Scan for the cell matching the given text and deliver its [x, y] coordinate at center. 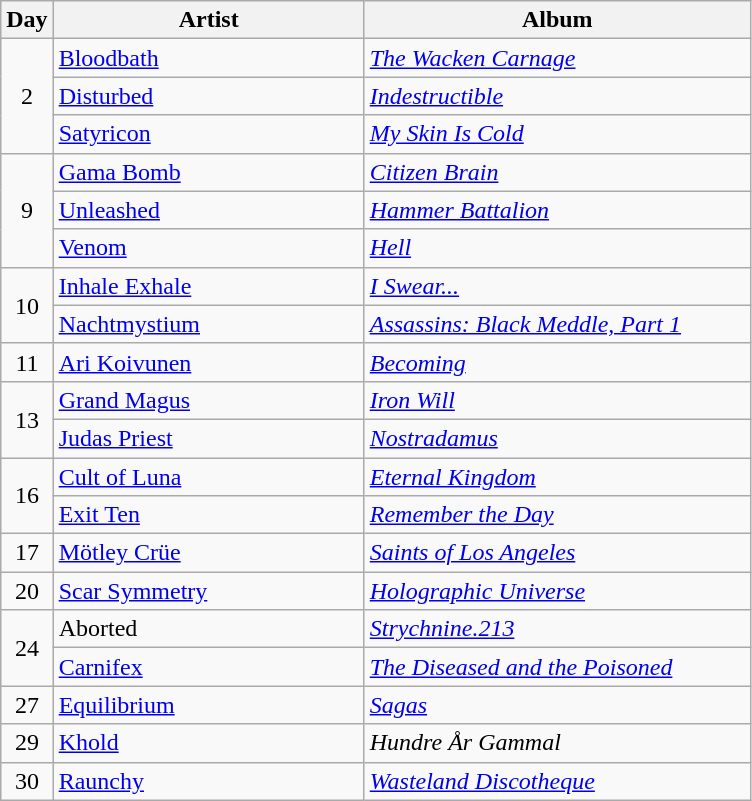
Khold [208, 743]
30 [27, 781]
16 [27, 496]
Equilibrium [208, 705]
Exit Ten [208, 515]
Scar Symmetry [208, 591]
Nostradamus [557, 438]
Eternal Kingdom [557, 477]
Wasteland Discotheque [557, 781]
Day [27, 20]
Gama Bomb [208, 172]
Nachtmystium [208, 324]
Judas Priest [208, 438]
Carnifex [208, 667]
Artist [208, 20]
Venom [208, 248]
Satyricon [208, 134]
Unleashed [208, 210]
17 [27, 553]
Strychnine.213 [557, 629]
Indestructible [557, 96]
The Diseased and the Poisoned [557, 667]
Hell [557, 248]
Iron Will [557, 400]
13 [27, 419]
Raunchy [208, 781]
2 [27, 96]
Hammer Battalion [557, 210]
24 [27, 648]
Mötley Crüe [208, 553]
20 [27, 591]
Bloodbath [208, 58]
9 [27, 210]
Cult of Luna [208, 477]
Album [557, 20]
Disturbed [208, 96]
11 [27, 362]
Citizen Brain [557, 172]
My Skin Is Cold [557, 134]
Sagas [557, 705]
Saints of Los Angeles [557, 553]
10 [27, 305]
Grand Magus [208, 400]
The Wacken Carnage [557, 58]
I Swear... [557, 286]
29 [27, 743]
27 [27, 705]
Inhale Exhale [208, 286]
Aborted [208, 629]
Remember the Day [557, 515]
Ari Koivunen [208, 362]
Becoming [557, 362]
Assassins: Black Meddle, Part 1 [557, 324]
Hundre År Gammal [557, 743]
Holographic Universe [557, 591]
